Find where the given text appears and provide that cell's center as (x, y) coordinate. 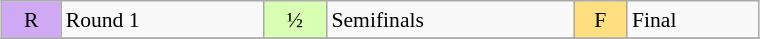
Semifinals (450, 20)
R (32, 20)
F (600, 20)
Final (693, 20)
½ (294, 20)
Round 1 (162, 20)
